Detect which cell encompasses the target text, then output its (x, y) center coordinate. 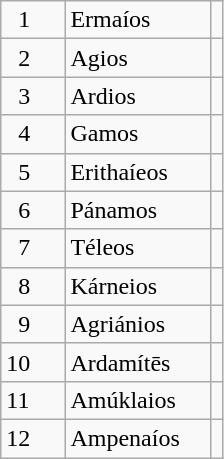
7 (33, 248)
12 (33, 438)
Ardamítēs (138, 362)
10 (33, 362)
8 (33, 286)
Agriánios (138, 324)
Ardios (138, 96)
Ampenaíos (138, 438)
Ermaíos (138, 20)
Kárneios (138, 286)
Amúklaios (138, 400)
11 (33, 400)
9 (33, 324)
4 (33, 134)
Erithaíeos (138, 172)
3 (33, 96)
5 (33, 172)
Pánamos (138, 210)
Gamos (138, 134)
6 (33, 210)
Agios (138, 58)
2 (33, 58)
1 (33, 20)
Téleos (138, 248)
